Extract the (x, y) coordinate from the center of the cell holding the provided text.  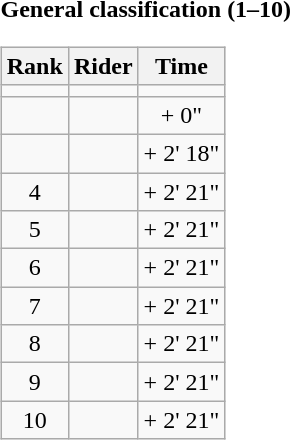
Rider (103, 66)
6 (34, 268)
5 (34, 230)
Rank (34, 66)
Time (182, 66)
8 (34, 344)
7 (34, 306)
+ 2' 18" (182, 153)
4 (34, 191)
9 (34, 382)
10 (34, 420)
+ 0" (182, 115)
